Pinpoint the cell where the given text exists, returning its [X, Y] midpoint coordinate. 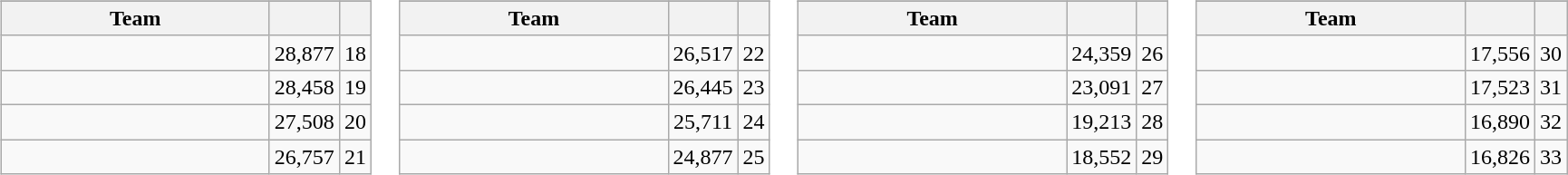
24,359 [1102, 53]
27 [1153, 87]
27,508 [305, 122]
25,711 [703, 122]
28,877 [305, 53]
22 [754, 53]
23 [754, 87]
26,757 [305, 157]
30 [1550, 53]
19,213 [1102, 122]
18 [355, 53]
23,091 [1102, 87]
31 [1550, 87]
26,445 [703, 87]
20 [355, 122]
28,458 [305, 87]
24,877 [703, 157]
32 [1550, 122]
19 [355, 87]
24 [754, 122]
29 [1153, 157]
26,517 [703, 53]
25 [754, 157]
28 [1153, 122]
21 [355, 157]
26 [1153, 53]
16,890 [1499, 122]
16,826 [1499, 157]
17,523 [1499, 87]
17,556 [1499, 53]
18,552 [1102, 157]
33 [1550, 157]
